Pinpoint the cell where the given text exists, returning its (x, y) midpoint coordinate. 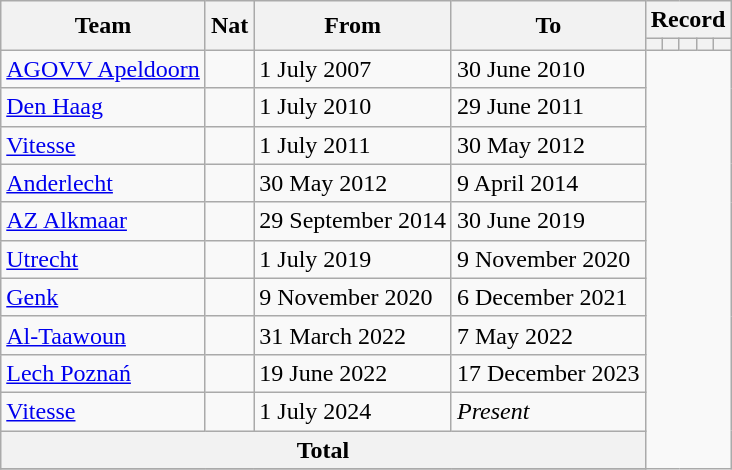
1 July 2019 (353, 259)
Record (688, 20)
Anderlecht (104, 183)
17 December 2023 (548, 373)
1 July 2011 (353, 145)
29 June 2011 (548, 107)
Team (104, 26)
Den Haag (104, 107)
Nat (229, 26)
30 June 2019 (548, 221)
AZ Alkmaar (104, 221)
9 April 2014 (548, 183)
Lech Poznań (104, 373)
Total (323, 449)
Utrecht (104, 259)
6 December 2021 (548, 297)
Present (548, 411)
1 July 2024 (353, 411)
Genk (104, 297)
From (353, 26)
31 March 2022 (353, 335)
Al-Taawoun (104, 335)
AGOVV Apeldoorn (104, 69)
1 July 2010 (353, 107)
30 June 2010 (548, 69)
7 May 2022 (548, 335)
19 June 2022 (353, 373)
1 July 2007 (353, 69)
29 September 2014 (353, 221)
To (548, 26)
